For the text-containing cell, return its midpoint in (X, Y) coordinate format. 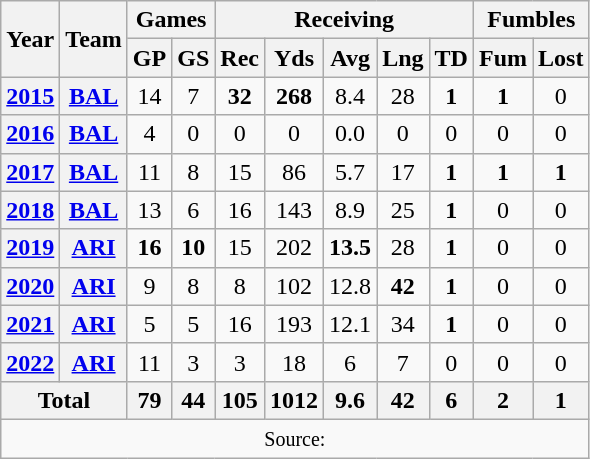
5.7 (350, 172)
2017 (30, 172)
25 (403, 210)
Year (30, 39)
202 (294, 248)
2016 (30, 134)
2022 (30, 362)
Yds (294, 58)
1012 (294, 400)
12.8 (350, 286)
8.9 (350, 210)
32 (240, 96)
Avg (350, 58)
79 (149, 400)
TD (451, 58)
4 (149, 134)
Receiving (344, 20)
86 (294, 172)
2019 (30, 248)
2018 (30, 210)
Total (64, 400)
2020 (30, 286)
105 (240, 400)
GP (149, 58)
143 (294, 210)
18 (294, 362)
2 (502, 400)
Fumbles (530, 20)
2021 (30, 324)
Team (94, 39)
2015 (30, 96)
13.5 (350, 248)
9.6 (350, 400)
10 (194, 248)
13 (149, 210)
8.4 (350, 96)
Lng (403, 58)
268 (294, 96)
Fum (502, 58)
GS (194, 58)
Games (170, 20)
14 (149, 96)
0.0 (350, 134)
Source: (295, 438)
17 (403, 172)
34 (403, 324)
102 (294, 286)
193 (294, 324)
12.1 (350, 324)
Rec (240, 58)
44 (194, 400)
9 (149, 286)
Lost (561, 58)
